Search for the cell housing the specified text and yield its [x, y] center coordinate. 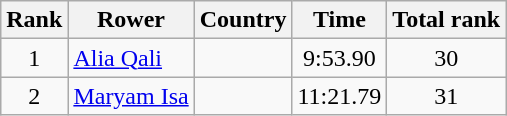
Country [243, 20]
11:21.79 [340, 96]
30 [446, 58]
Total rank [446, 20]
Time [340, 20]
Alia Qali [131, 58]
Rower [131, 20]
1 [34, 58]
Rank [34, 20]
9:53.90 [340, 58]
Maryam Isa [131, 96]
2 [34, 96]
31 [446, 96]
